Detect which cell encompasses the target text, then output its [X, Y] center coordinate. 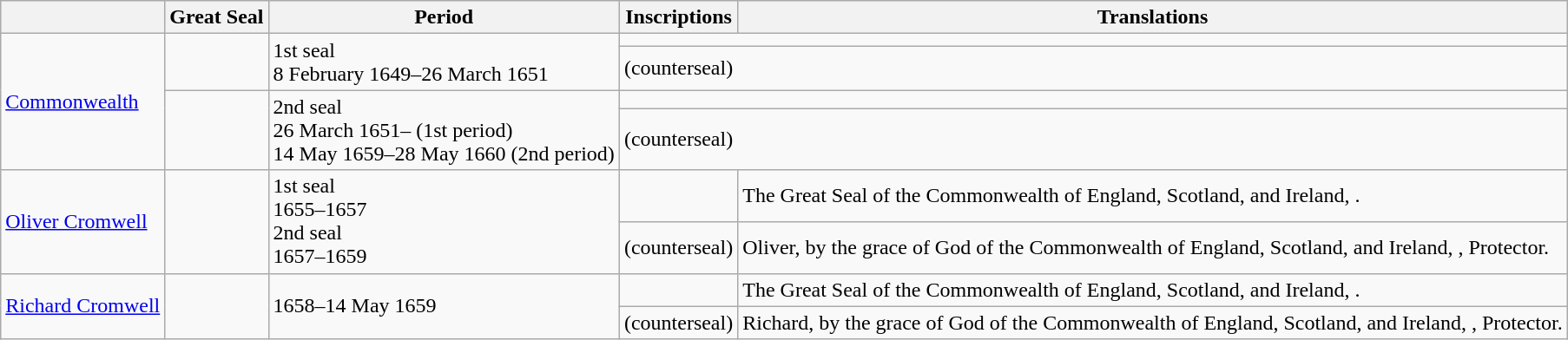
Richard, by the grace of God of the Commonwealth of England, Scotland, and Ireland, , Protector. [1153, 323]
Inscriptions [678, 17]
2nd seal26 March 1651– (1st period)14 May 1659–28 May 1660 (2nd period) [444, 130]
Oliver Cromwell [83, 222]
1st seal1655–16572nd seal1657–1659 [444, 222]
1658–14 May 1659 [444, 306]
Period [444, 17]
Oliver, by the grace of God of the Commonwealth of England, Scotland, and Ireland, , Protector. [1153, 247]
Translations [1153, 17]
Richard Cromwell [83, 306]
Commonwealth [83, 102]
1st seal8 February 1649–26 March 1651 [444, 62]
Great Seal [217, 17]
